For the text-containing cell, return its midpoint in [x, y] coordinate format. 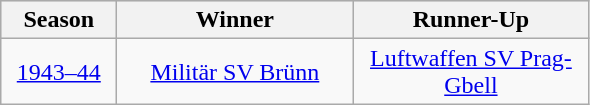
Winner [235, 20]
Season [59, 20]
1943–44 [59, 72]
Runner-Up [471, 20]
Militär SV Brünn [235, 72]
Luftwaffen SV Prag-Gbell [471, 72]
